Capture the cell that displays the provided text and extract its [X, Y] central coordinate. 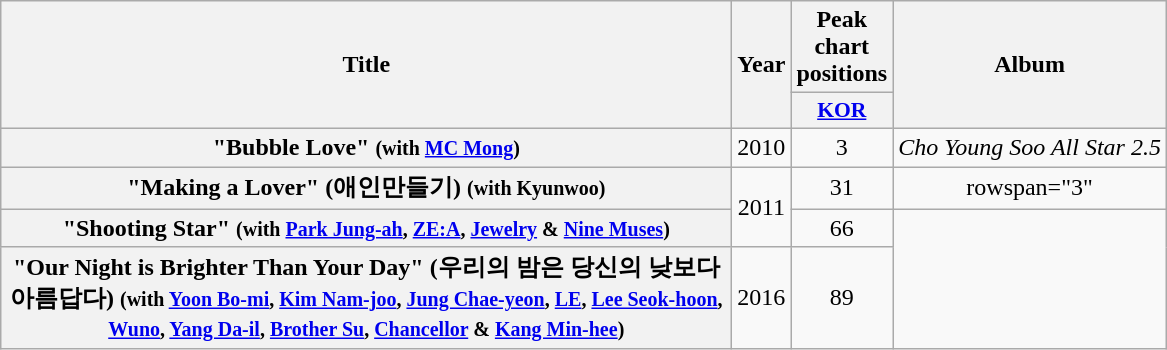
89 [842, 298]
66 [842, 228]
2011 [762, 206]
2016 [762, 298]
rowspan="3" [1030, 188]
Title [366, 65]
Album [1030, 65]
31 [842, 188]
Peak chart positions [842, 47]
"Shooting Star" (with Park Jung-ah, ZE:A, Jewelry & Nine Muses) [366, 228]
3 [842, 147]
Cho Young Soo All Star 2.5 [1030, 147]
"Making a Lover" (애인만들기) (with Kyunwoo) [366, 188]
"Bubble Love" (with MC Mong) [366, 147]
KOR [842, 111]
2010 [762, 147]
Year [762, 65]
